Scan for the cell matching the given text and deliver its (x, y) coordinate at center. 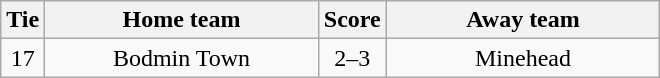
Away team (523, 20)
Home team (182, 20)
Bodmin Town (182, 58)
17 (23, 58)
Score (352, 20)
Minehead (523, 58)
2–3 (352, 58)
Tie (23, 20)
